Return the (x, y) coordinate for the center point of the cell that contains the specified text.  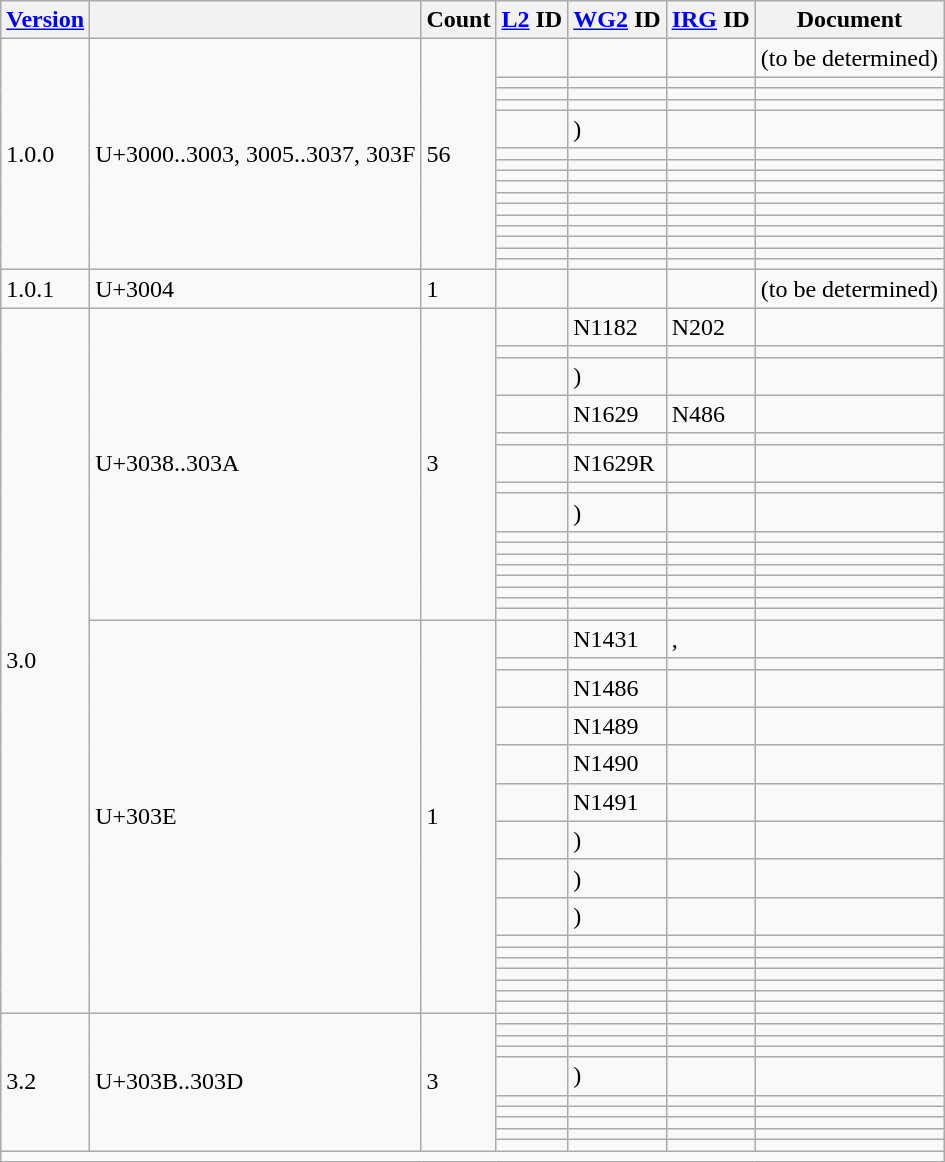
U+3004 (256, 289)
N1490 (617, 764)
Version (46, 20)
IRG ID (710, 20)
N202 (710, 327)
N1431 (617, 639)
N1486 (617, 688)
U+303B..303D (256, 1082)
Document (849, 20)
Count (458, 20)
1.0.0 (46, 154)
3.2 (46, 1082)
, (710, 639)
N1629 (617, 414)
N486 (710, 414)
N1629R (617, 463)
WG2 ID (617, 20)
56 (458, 154)
1.0.1 (46, 289)
N1182 (617, 327)
3.0 (46, 660)
N1491 (617, 802)
N1489 (617, 726)
U+3000..3003, 3005..3037, 303F (256, 154)
L2 ID (532, 20)
U+303E (256, 816)
U+3038..303A (256, 464)
